For the text-containing cell, return its midpoint in [X, Y] coordinate format. 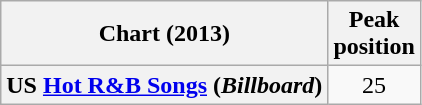
25 [374, 85]
Chart (2013) [164, 34]
US Hot R&B Songs (Billboard) [164, 85]
Peakposition [374, 34]
